Output the [X, Y] coordinate of the center of the cell containing the given text.  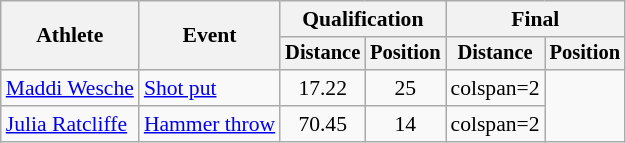
17.22 [322, 88]
Julia Ratcliffe [70, 124]
14 [405, 124]
Hammer throw [210, 124]
Athlete [70, 36]
Final [536, 19]
Shot put [210, 88]
Event [210, 36]
25 [405, 88]
Qualification [362, 19]
Maddi Wesche [70, 88]
70.45 [322, 124]
